Search for the cell housing the specified text and yield its [x, y] center coordinate. 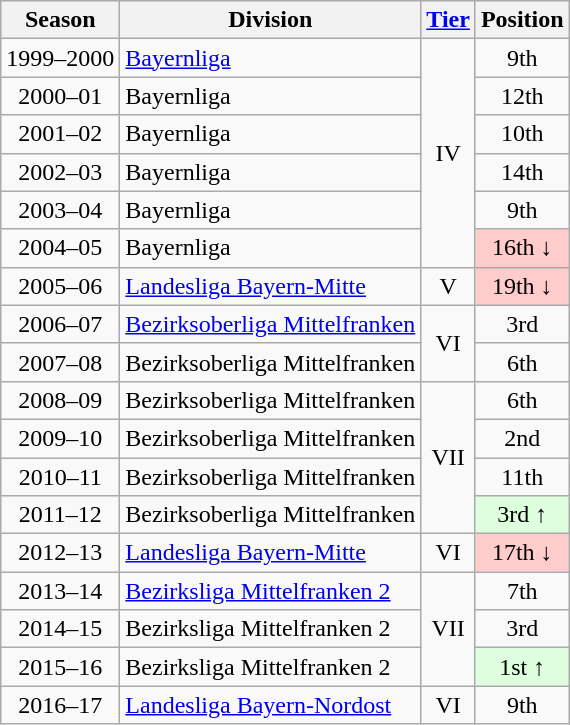
12th [522, 96]
2007–08 [60, 362]
2004–05 [60, 248]
11th [522, 477]
Landesliga Bayern-Nordost [270, 705]
2006–07 [60, 324]
2009–10 [60, 438]
V [448, 286]
2001–02 [60, 134]
Season [60, 20]
16th ↓ [522, 248]
2008–09 [60, 400]
2010–11 [60, 477]
7th [522, 591]
2014–15 [60, 629]
2003–04 [60, 210]
2000–01 [60, 96]
Division [270, 20]
2011–12 [60, 515]
1st ↑ [522, 667]
2002–03 [60, 172]
2005–06 [60, 286]
Tier [448, 20]
14th [522, 172]
2016–17 [60, 705]
1999–2000 [60, 58]
3rd ↑ [522, 515]
17th ↓ [522, 553]
IV [448, 153]
19th ↓ [522, 286]
2012–13 [60, 553]
2nd [522, 438]
2013–14 [60, 591]
10th [522, 134]
Position [522, 20]
2015–16 [60, 667]
